For the text-containing cell, return its midpoint in [X, Y] coordinate format. 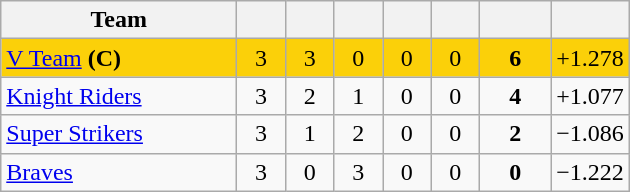
Team [119, 20]
−1.086 [590, 134]
−1.222 [590, 172]
4 [516, 96]
Braves [119, 172]
V Team (C) [119, 58]
+1.278 [590, 58]
6 [516, 58]
+1.077 [590, 96]
Knight Riders [119, 96]
Super Strikers [119, 134]
